Provide the [X, Y] coordinate of the cell's center where the given text is located.  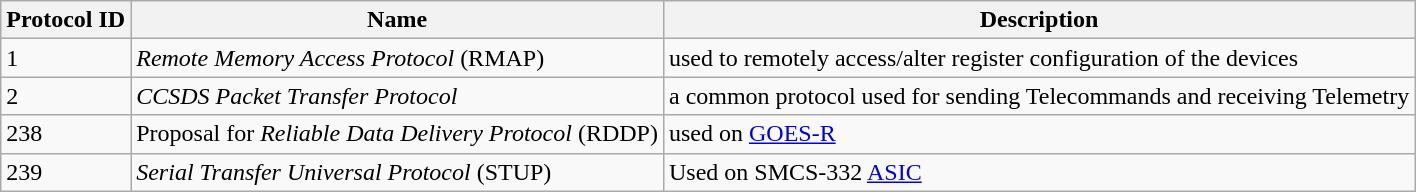
Protocol ID [66, 20]
Remote Memory Access Protocol (RMAP) [398, 58]
CCSDS Packet Transfer Protocol [398, 96]
238 [66, 134]
Description [1038, 20]
used to remotely access/alter register configuration of the devices [1038, 58]
Serial Transfer Universal Protocol (STUP) [398, 172]
2 [66, 96]
a common protocol used for sending Telecommands and receiving Telemetry [1038, 96]
1 [66, 58]
239 [66, 172]
used on GOES-R [1038, 134]
Used on SMCS-332 ASIC [1038, 172]
Name [398, 20]
Proposal for Reliable Data Delivery Protocol (RDDP) [398, 134]
